Output the [x, y] coordinate of the center of the cell containing the given text.  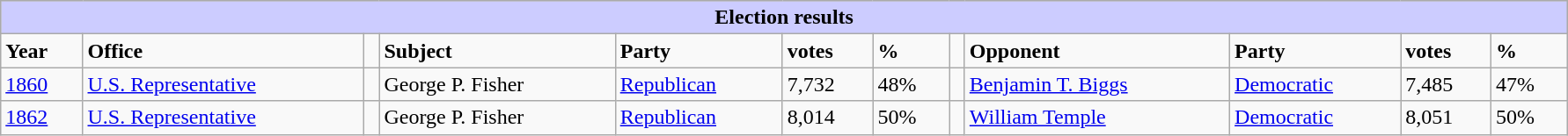
Subject [497, 51]
Office [223, 51]
8,051 [1447, 118]
Year [42, 51]
Benjamin T. Biggs [1096, 84]
Opponent [1096, 51]
48% [912, 84]
7,732 [827, 84]
47% [1529, 84]
8,014 [827, 118]
1862 [42, 118]
7,485 [1447, 84]
William Temple [1096, 118]
Election results [785, 18]
1860 [42, 84]
